Detect which cell encompasses the target text, then output its [x, y] center coordinate. 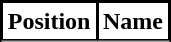
Name [134, 22]
Position [50, 22]
